Capture the cell that displays the provided text and extract its [X, Y] central coordinate. 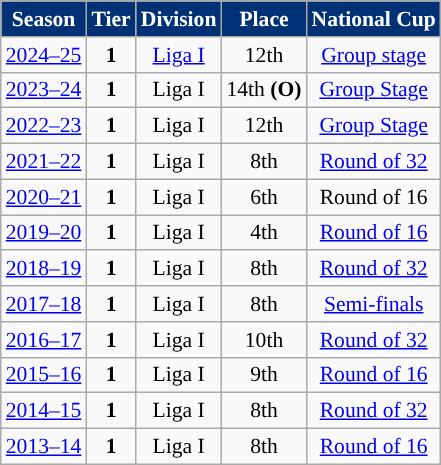
2020–21 [44, 197]
Semi-finals [374, 304]
2017–18 [44, 304]
6th [264, 197]
2013–14 [44, 447]
Season [44, 19]
2021–22 [44, 162]
2023–24 [44, 90]
National Cup [374, 19]
Tier [110, 19]
14th (O) [264, 90]
Division [179, 19]
Group stage [374, 55]
2015–16 [44, 375]
2018–19 [44, 269]
9th [264, 375]
2024–25 [44, 55]
2016–17 [44, 340]
10th [264, 340]
Place [264, 19]
2014–15 [44, 411]
2019–20 [44, 233]
4th [264, 233]
2022–23 [44, 126]
